Return (x, y) of the center of cell containing provided text 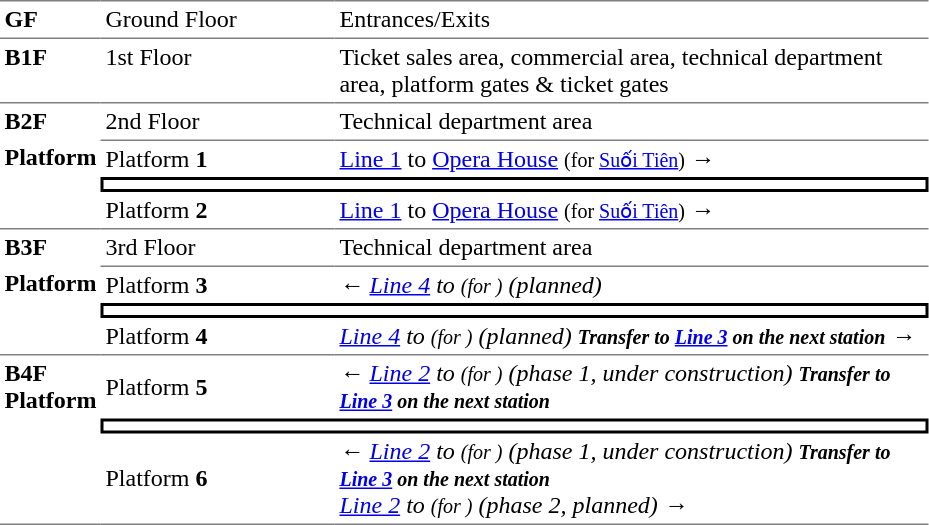
Ground Floor (218, 20)
Platform 5 (218, 388)
← Line 2 to (for ) (phase 1, under construction) Transfer to Line 3 on the next station (632, 388)
B2F (50, 121)
Platform 2 (218, 211)
1st Floor (218, 70)
Platform 4 (218, 337)
Platform 1 (218, 159)
2nd Floor (218, 121)
B3F (50, 248)
GF (50, 20)
Ticket sales area, commercial area, technical department area, platform gates & ticket gates (632, 70)
Entrances/Exits (632, 20)
3rd Floor (218, 248)
B1F (50, 70)
Line 4 to (for ) (planned) Transfer to Line 3 on the next station → (632, 337)
← Line 4 to (for ) (planned) (632, 285)
Platform 3 (218, 285)
